Find where the given text appears and provide that cell's center as (x, y) coordinate. 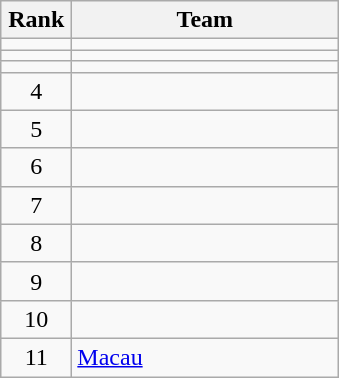
Rank (36, 20)
Macau (205, 357)
4 (36, 91)
5 (36, 129)
8 (36, 243)
6 (36, 167)
Team (205, 20)
7 (36, 205)
11 (36, 357)
10 (36, 319)
9 (36, 281)
